Detect which cell encompasses the target text, then output its (X, Y) center coordinate. 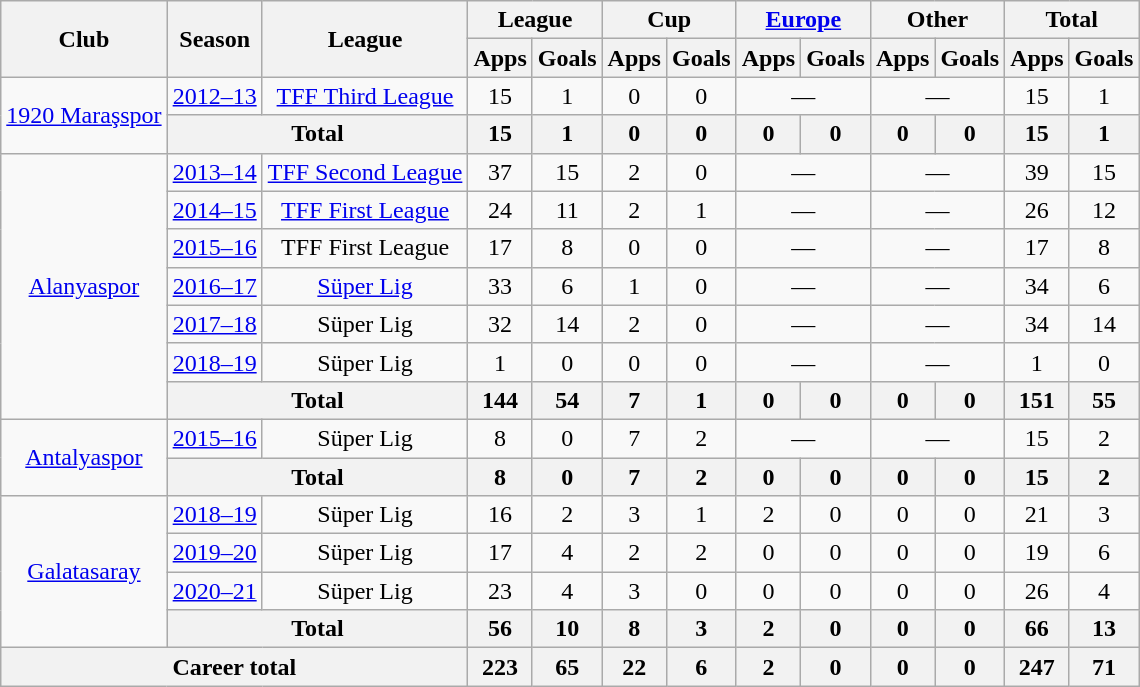
Galatasaray (84, 572)
151 (1037, 400)
19 (1037, 553)
Career total (234, 667)
37 (500, 172)
10 (567, 629)
66 (1037, 629)
21 (1037, 515)
2013–14 (214, 172)
24 (500, 210)
Antalyaspor (84, 457)
71 (1104, 667)
2020–21 (214, 591)
32 (500, 324)
2016–17 (214, 286)
1920 Maraşspor (84, 115)
Season (214, 39)
223 (500, 667)
12 (1104, 210)
2012–13 (214, 96)
Europe (803, 20)
2014–15 (214, 210)
Club (84, 39)
11 (567, 210)
Other (937, 20)
2017–18 (214, 324)
2019–20 (214, 553)
247 (1037, 667)
16 (500, 515)
Alanyaspor (84, 286)
Cup (669, 20)
22 (634, 667)
54 (567, 400)
144 (500, 400)
33 (500, 286)
39 (1037, 172)
TFF Second League (365, 172)
TFF Third League (365, 96)
13 (1104, 629)
23 (500, 591)
56 (500, 629)
55 (1104, 400)
65 (567, 667)
